Detect which cell encompasses the target text, then output its (x, y) center coordinate. 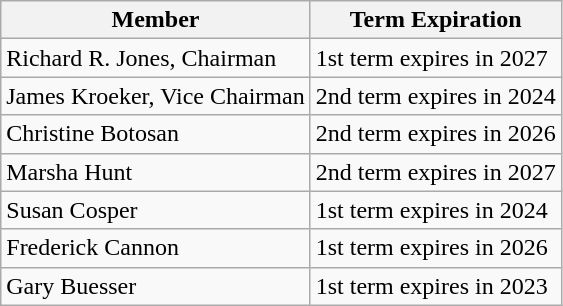
1st term expires in 2027 (436, 58)
Gary Buesser (156, 286)
Christine Botosan (156, 134)
2nd term expires in 2026 (436, 134)
Member (156, 20)
Marsha Hunt (156, 172)
Term Expiration (436, 20)
2nd term expires in 2024 (436, 96)
2nd term expires in 2027 (436, 172)
Frederick Cannon (156, 248)
Susan Cosper (156, 210)
James Kroeker, Vice Chairman (156, 96)
1st term expires in 2026 (436, 248)
1st term expires in 2023 (436, 286)
Richard R. Jones, Chairman (156, 58)
1st term expires in 2024 (436, 210)
